Search for the cell housing the specified text and yield its [x, y] center coordinate. 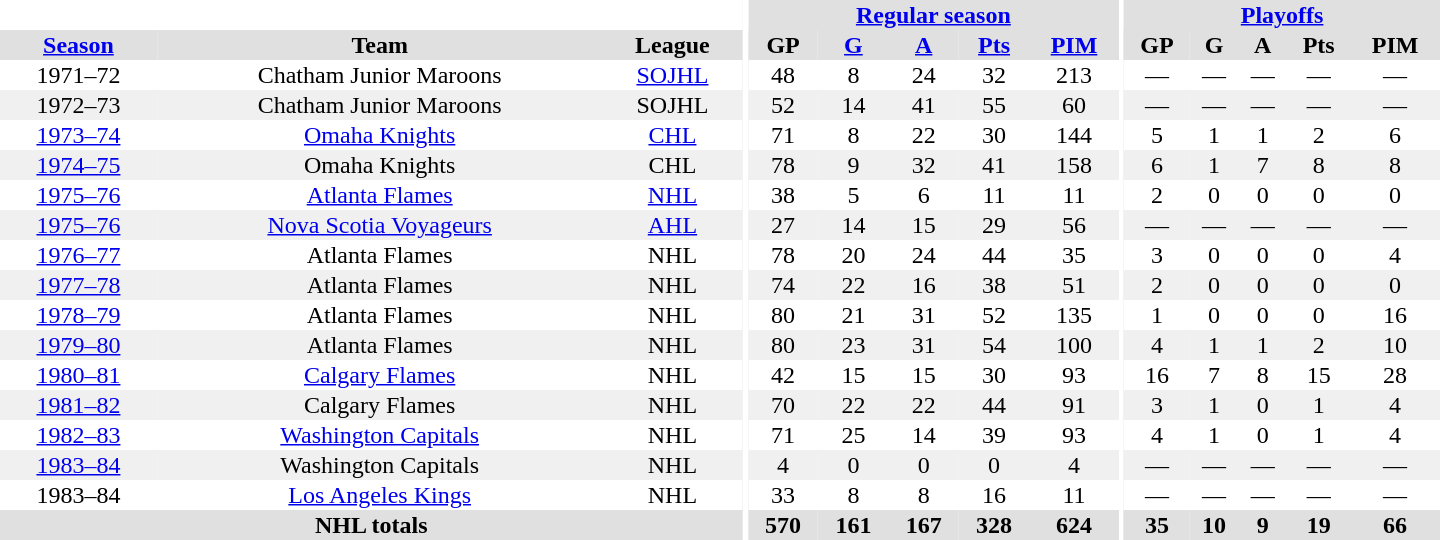
28 [1395, 375]
167 [924, 525]
Regular season [934, 15]
70 [783, 405]
56 [1074, 225]
27 [783, 225]
Los Angeles Kings [380, 495]
29 [994, 225]
100 [1074, 345]
1974–75 [78, 165]
1973–74 [78, 135]
NHL totals [371, 525]
213 [1074, 75]
Playoffs [1282, 15]
1978–79 [78, 315]
66 [1395, 525]
60 [1074, 105]
42 [783, 375]
25 [853, 435]
League [672, 45]
48 [783, 75]
328 [994, 525]
39 [994, 435]
Nova Scotia Voyageurs [380, 225]
161 [853, 525]
1976–77 [78, 255]
91 [1074, 405]
74 [783, 285]
1979–80 [78, 345]
33 [783, 495]
54 [994, 345]
AHL [672, 225]
21 [853, 315]
1981–82 [78, 405]
570 [783, 525]
624 [1074, 525]
1982–83 [78, 435]
158 [1074, 165]
51 [1074, 285]
135 [1074, 315]
Team [380, 45]
23 [853, 345]
55 [994, 105]
144 [1074, 135]
Season [78, 45]
1980–81 [78, 375]
19 [1318, 525]
20 [853, 255]
1977–78 [78, 285]
1971–72 [78, 75]
1972–73 [78, 105]
